Determine the (x, y) coordinate at the center of the cell enclosing the given text.  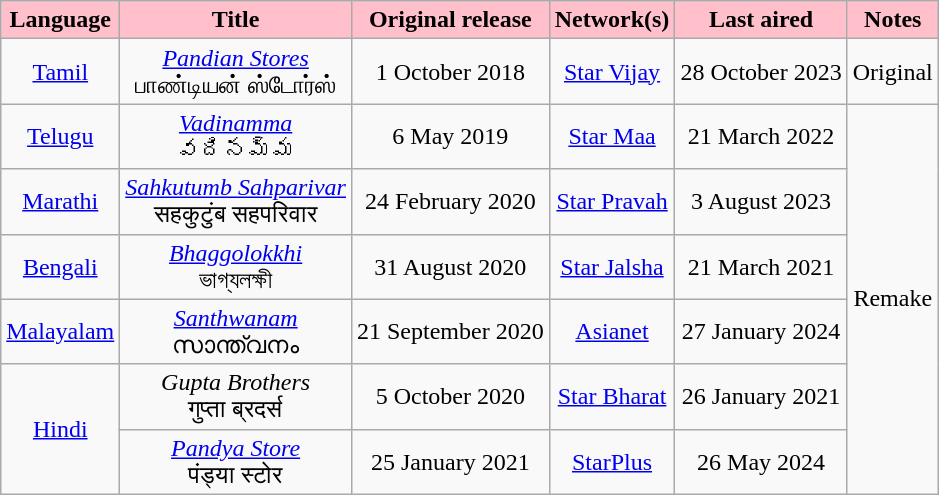
6 May 2019 (450, 136)
Notes (892, 20)
Star Pravah (612, 202)
Asianet (612, 332)
31 August 2020 (450, 266)
Hindi (60, 429)
Star Maa (612, 136)
Language (60, 20)
Original release (450, 20)
Malayalam (60, 332)
Network(s) (612, 20)
Star Bharat (612, 396)
Star Vijay (612, 72)
27 January 2024 (761, 332)
Title (236, 20)
Telugu (60, 136)
Bhaggolokkhi ভাগ্যলক্ষী (236, 266)
Original (892, 72)
StarPlus (612, 462)
Gupta Brothers गुप्ता ब्रदर्स (236, 396)
Last aired (761, 20)
21 March 2022 (761, 136)
Santhwanam സാന്ത്വനം (236, 332)
Sahkutumb Sahparivar सहकुटुंब सहपरिवार (236, 202)
Marathi (60, 202)
Star Jalsha (612, 266)
28 October 2023 (761, 72)
3 August 2023 (761, 202)
Pandya Store पंड्या स्टोर (236, 462)
5 October 2020 (450, 396)
Remake (892, 299)
Pandian Stores பாண்டியன் ஸ்டோர்ஸ் (236, 72)
25 January 2021 (450, 462)
26 May 2024 (761, 462)
1 October 2018 (450, 72)
21 March 2021 (761, 266)
Tamil (60, 72)
Bengali (60, 266)
21 September 2020 (450, 332)
Vadinamma వదినమ్మ (236, 136)
24 February 2020 (450, 202)
26 January 2021 (761, 396)
